Locate the cell with the specified text and output its [x, y] center coordinate. 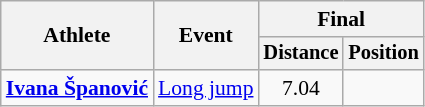
Event [206, 36]
7.04 [302, 88]
Distance [302, 54]
Final [342, 19]
Ivana Španović [77, 88]
Athlete [77, 36]
Long jump [206, 88]
Position [383, 54]
